Return the [x, y] coordinate for the center point of the cell that contains the specified text.  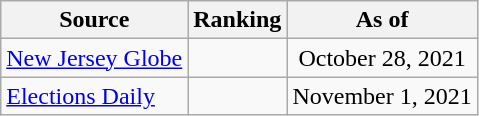
November 1, 2021 [382, 96]
October 28, 2021 [382, 58]
As of [382, 20]
Ranking [238, 20]
Source [94, 20]
Elections Daily [94, 96]
New Jersey Globe [94, 58]
